Extract the (x, y) coordinate from the center of the cell holding the provided text.  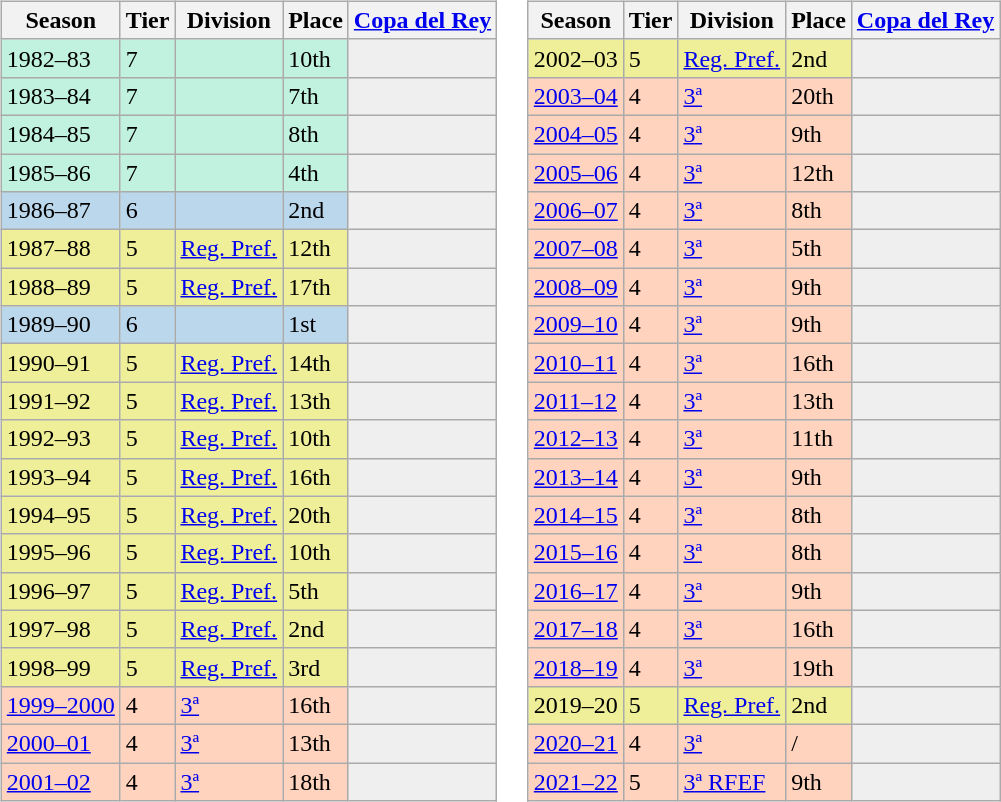
14th (316, 363)
1986–87 (60, 211)
2019–20 (576, 705)
2018–19 (576, 667)
2009–10 (576, 325)
2000–01 (60, 743)
18th (316, 781)
2007–08 (576, 249)
17th (316, 287)
1985–86 (60, 173)
2008–09 (576, 287)
7th (316, 96)
2013–14 (576, 477)
1998–99 (60, 667)
2011–12 (576, 401)
1987–88 (60, 249)
3ª RFEF (732, 781)
1990–91 (60, 363)
1993–94 (60, 477)
2002–03 (576, 58)
2017–18 (576, 629)
1989–90 (60, 325)
2016–17 (576, 591)
1994–95 (60, 515)
2005–06 (576, 173)
2012–13 (576, 439)
19th (819, 667)
1995–96 (60, 553)
1983–84 (60, 96)
3rd (316, 667)
2003–04 (576, 96)
1984–85 (60, 134)
2021–22 (576, 781)
1999–2000 (60, 705)
1991–92 (60, 401)
4th (316, 173)
2010–11 (576, 363)
2014–15 (576, 515)
1988–89 (60, 287)
/ (819, 743)
1982–83 (60, 58)
1st (316, 325)
2020–21 (576, 743)
2001–02 (60, 781)
1997–98 (60, 629)
2006–07 (576, 211)
11th (819, 439)
2004–05 (576, 134)
2015–16 (576, 553)
1996–97 (60, 591)
1992–93 (60, 439)
